Search for the cell housing the specified text and yield its [X, Y] center coordinate. 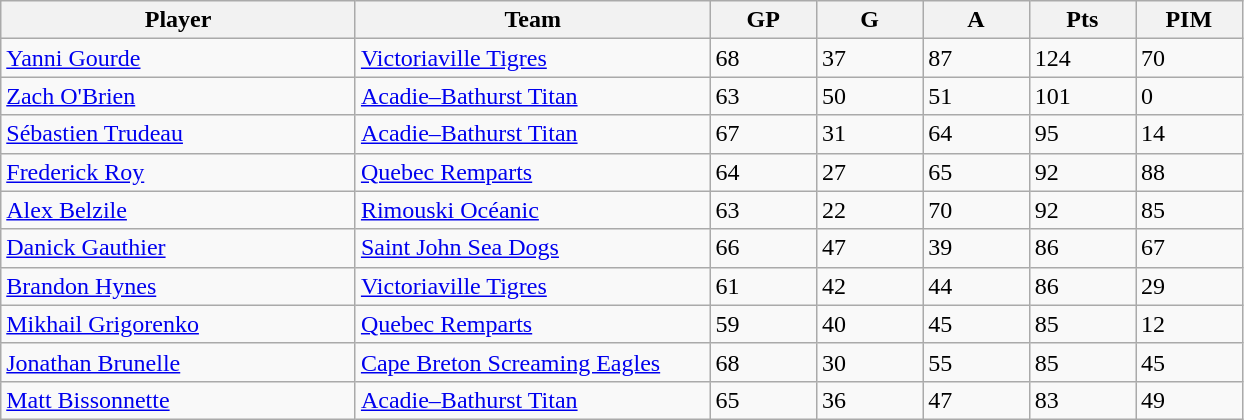
Jonathan Brunelle [178, 362]
87 [976, 58]
55 [976, 362]
40 [869, 324]
Yanni Gourde [178, 58]
Team [532, 20]
G [869, 20]
Danick Gauthier [178, 248]
124 [1082, 58]
95 [1082, 134]
42 [869, 286]
Rimouski Océanic [532, 210]
44 [976, 286]
49 [1189, 400]
39 [976, 248]
83 [1082, 400]
Frederick Roy [178, 172]
59 [763, 324]
Player [178, 20]
14 [1189, 134]
36 [869, 400]
12 [1189, 324]
22 [869, 210]
31 [869, 134]
Zach O'Brien [178, 96]
Sébastien Trudeau [178, 134]
Mikhail Grigorenko [178, 324]
Pts [1082, 20]
29 [1189, 286]
101 [1082, 96]
50 [869, 96]
Matt Bissonnette [178, 400]
27 [869, 172]
PIM [1189, 20]
61 [763, 286]
30 [869, 362]
Saint John Sea Dogs [532, 248]
88 [1189, 172]
Cape Breton Screaming Eagles [532, 362]
37 [869, 58]
66 [763, 248]
Alex Belzile [178, 210]
GP [763, 20]
Brandon Hynes [178, 286]
0 [1189, 96]
A [976, 20]
51 [976, 96]
